Pinpoint the cell where the given text exists, returning its (X, Y) midpoint coordinate. 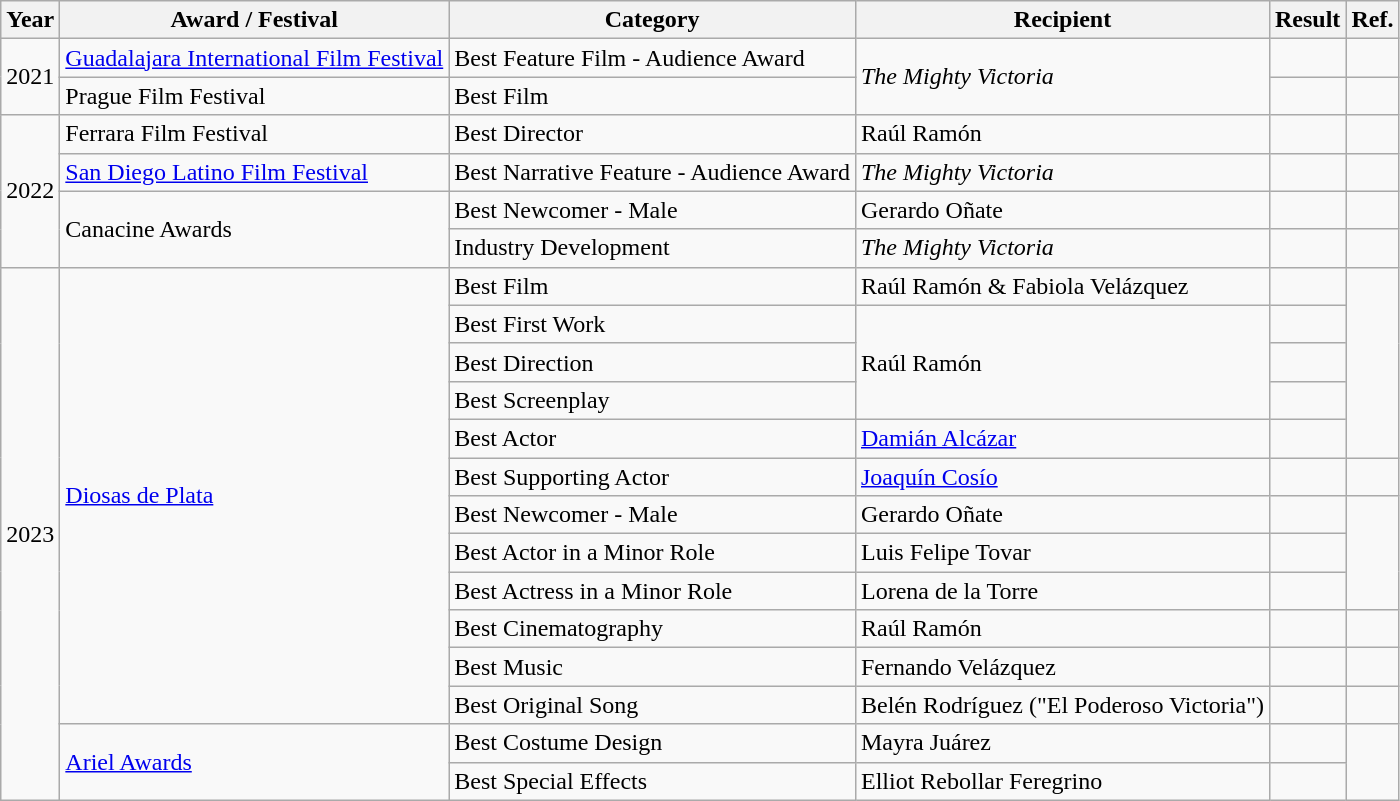
2021 (30, 77)
Best First Work (652, 324)
Belén Rodríguez ("El Poderoso Victoria") (1062, 705)
Damián Alcázar (1062, 438)
Best Narrative Feature - Audience Award (652, 172)
Industry Development (652, 248)
Lorena de la Torre (1062, 591)
Canacine Awards (254, 229)
Best Actor in a Minor Role (652, 553)
Recipient (1062, 20)
Best Special Effects (652, 781)
Award / Festival (254, 20)
Prague Film Festival (254, 96)
Ref. (1372, 20)
2023 (30, 534)
Category (652, 20)
Year (30, 20)
2022 (30, 191)
Best Cinematography (652, 629)
Best Costume Design (652, 743)
San Diego Latino Film Festival (254, 172)
Best Director (652, 134)
Best Supporting Actor (652, 477)
Best Original Song (652, 705)
Guadalajara International Film Festival (254, 58)
Fernando Velázquez (1062, 667)
Best Actor (652, 438)
Ferrara Film Festival (254, 134)
Best Music (652, 667)
Best Actress in a Minor Role (652, 591)
Best Feature Film - Audience Award (652, 58)
Mayra Juárez (1062, 743)
Diosas de Plata (254, 496)
Result (1307, 20)
Best Screenplay (652, 400)
Ariel Awards (254, 762)
Luis Felipe Tovar (1062, 553)
Raúl Ramón & Fabiola Velázquez (1062, 286)
Best Direction (652, 362)
Elliot Rebollar Feregrino (1062, 781)
Joaquín Cosío (1062, 477)
